Provide the [X, Y] coordinate of the cell's center where the given text is located.  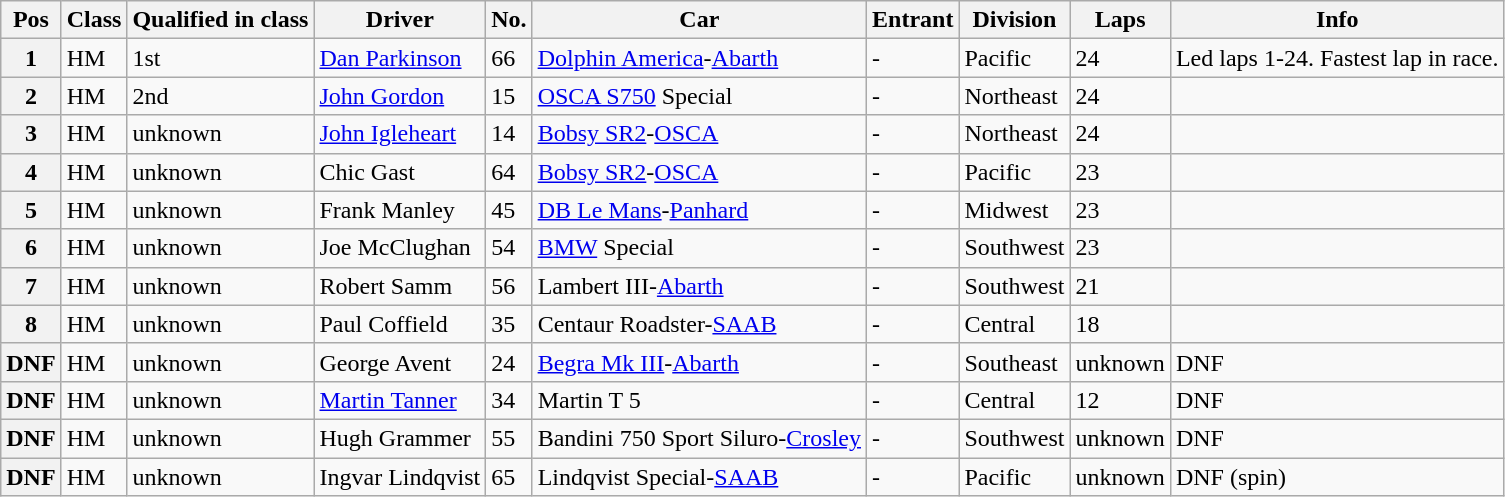
Class [94, 20]
8 [31, 324]
14 [509, 134]
3 [31, 134]
5 [31, 210]
Led laps 1-24. Fastest lap in race. [1337, 58]
Midwest [1014, 210]
Car [699, 20]
64 [509, 172]
DB Le Mans-Panhard [699, 210]
56 [509, 286]
Martin Tanner [400, 400]
Lambert III-Abarth [699, 286]
Laps [1120, 20]
1st [220, 58]
BMW Special [699, 248]
John Gordon [400, 96]
Info [1337, 20]
Division [1014, 20]
Centaur Roadster-SAAB [699, 324]
Joe McClughan [400, 248]
1 [31, 58]
Dolphin America-Abarth [699, 58]
45 [509, 210]
Lindqvist Special-SAAB [699, 477]
66 [509, 58]
Chic Gast [400, 172]
55 [509, 438]
2 [31, 96]
Entrant [913, 20]
Frank Manley [400, 210]
Dan Parkinson [400, 58]
No. [509, 20]
2nd [220, 96]
4 [31, 172]
Bandini 750 Sport Siluro-Crosley [699, 438]
Paul Coffield [400, 324]
Pos [31, 20]
Ingvar Lindqvist [400, 477]
15 [509, 96]
Robert Samm [400, 286]
OSCA S750 Special [699, 96]
34 [509, 400]
Qualified in class [220, 20]
Hugh Grammer [400, 438]
6 [31, 248]
Driver [400, 20]
54 [509, 248]
12 [1120, 400]
Southeast [1014, 362]
Martin T 5 [699, 400]
21 [1120, 286]
John Igleheart [400, 134]
7 [31, 286]
Begra Mk III-Abarth [699, 362]
65 [509, 477]
18 [1120, 324]
35 [509, 324]
George Avent [400, 362]
DNF (spin) [1337, 477]
